Provide the [x, y] coordinate of the cell's center where the given text is located.  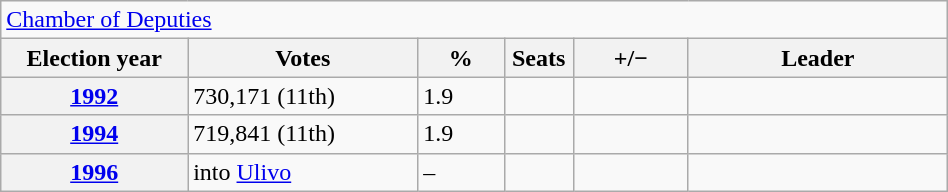
1992 [94, 96]
Votes [303, 58]
Leader [818, 58]
1994 [94, 134]
% [461, 58]
Election year [94, 58]
Seats [538, 58]
730,171 (11th) [303, 96]
Chamber of Deputies [474, 20]
719,841 (11th) [303, 134]
into Ulivo [303, 172]
+/− [630, 58]
– [461, 172]
1996 [94, 172]
